From the cell containing the given text, extract its center point as [X, Y] coordinate. 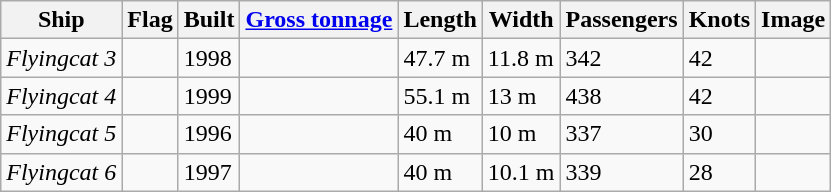
30 [719, 134]
13 m [521, 96]
1999 [209, 96]
342 [622, 58]
Flyingcat 6 [62, 172]
Ship [62, 20]
55.1 m [440, 96]
1996 [209, 134]
Flag [150, 20]
10 m [521, 134]
1998 [209, 58]
Flyingcat 4 [62, 96]
11.8 m [521, 58]
Length [440, 20]
Knots [719, 20]
28 [719, 172]
337 [622, 134]
Width [521, 20]
47.7 m [440, 58]
Built [209, 20]
Image [794, 20]
Flyingcat 5 [62, 134]
10.1 m [521, 172]
Gross tonnage [319, 20]
438 [622, 96]
Passengers [622, 20]
339 [622, 172]
Flyingcat 3 [62, 58]
1997 [209, 172]
